Scan for the cell matching the given text and deliver its [X, Y] coordinate at center. 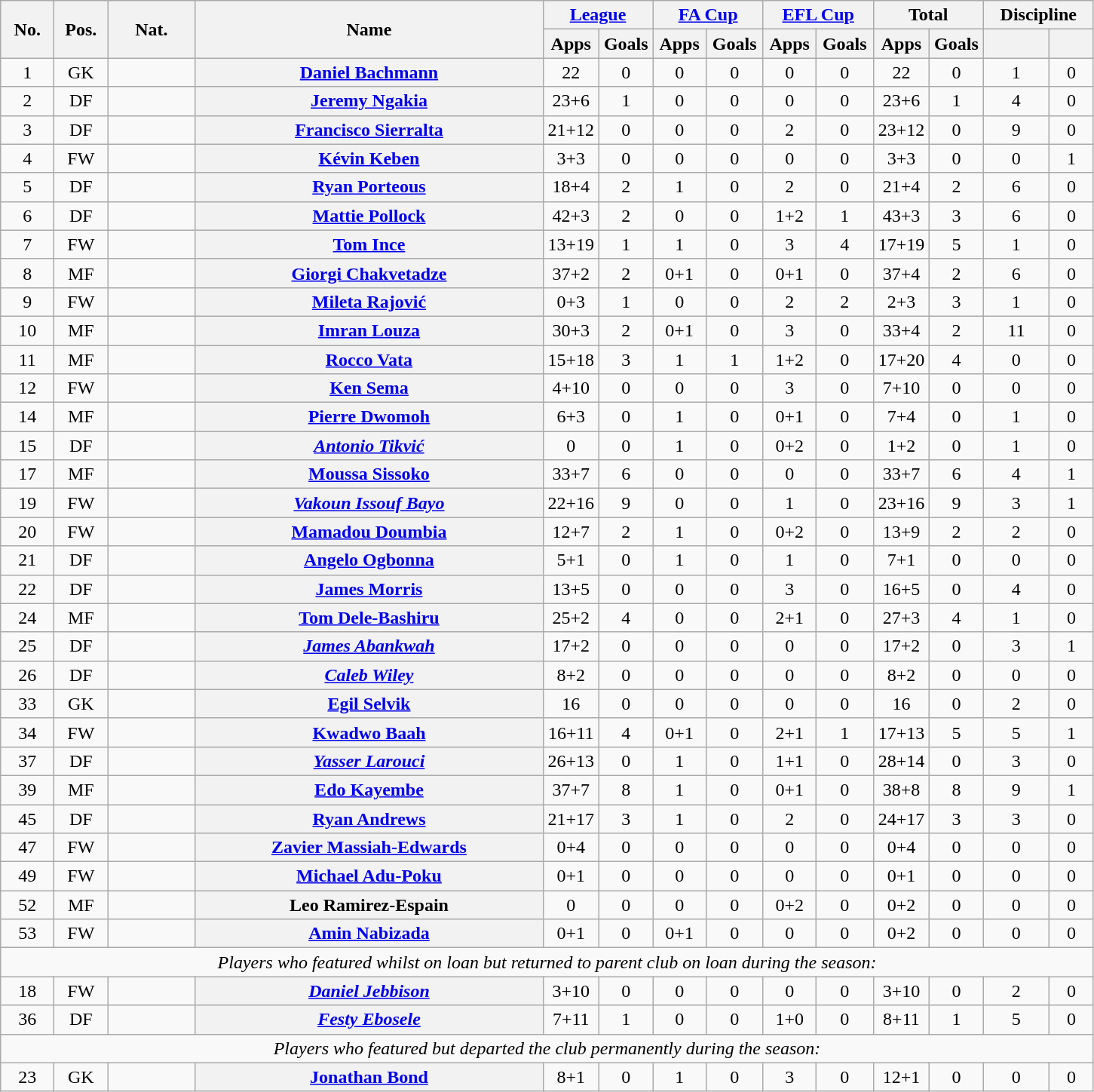
7+10 [901, 388]
43+3 [901, 216]
EFL Cup [818, 15]
Players who featured but departed the club permanently during the season: [547, 1048]
Vakoun Issouf Bayo [369, 503]
26+13 [571, 761]
Pierre Dwomoh [369, 417]
Angelo Ogbonna [369, 560]
Jeremy Ngakia [369, 101]
16+5 [901, 589]
Rocco Vata [369, 360]
22+16 [571, 503]
Mileta Rajović [369, 302]
17 [27, 474]
36 [27, 1020]
7+1 [901, 560]
15 [27, 446]
14 [27, 417]
13+19 [571, 244]
47 [27, 848]
League [598, 15]
Imran Louza [369, 330]
Kévin Keben [369, 158]
33+4 [901, 330]
39 [27, 790]
Giorgi Chakvetadze [369, 273]
16+11 [571, 732]
21+4 [901, 187]
37 [27, 761]
8+1 [571, 1077]
25+2 [571, 618]
5+1 [571, 560]
6+3 [571, 417]
19 [27, 503]
17+20 [901, 360]
23+16 [901, 503]
Total [928, 15]
23 [27, 1077]
Daniel Jebbison [369, 991]
15+18 [571, 360]
13+5 [571, 589]
Mattie Pollock [369, 216]
28+14 [901, 761]
7+11 [571, 1020]
17+13 [901, 732]
45 [27, 818]
Tom Dele-Bashiru [369, 618]
Zavier Massiah-Edwards [369, 848]
12 [27, 388]
30+3 [571, 330]
Amin Nabizada [369, 934]
Ryan Porteous [369, 187]
18+4 [571, 187]
Ryan Andrews [369, 818]
53 [27, 934]
James Abankwah [369, 646]
37+2 [571, 273]
2+3 [901, 302]
Festy Ebosele [369, 1020]
Tom Ince [369, 244]
Egil Selvik [369, 704]
34 [27, 732]
8+11 [901, 1020]
13+9 [901, 532]
38+8 [901, 790]
7+4 [901, 417]
27+3 [901, 618]
Caleb Wiley [369, 675]
25 [27, 646]
James Morris [369, 589]
Yasser Larouci [369, 761]
Francisco Sierralta [369, 130]
42+3 [571, 216]
Antonio Tikvić [369, 446]
FA Cup [708, 15]
0+3 [571, 302]
Discipline [1038, 15]
Pos. [81, 29]
10 [27, 330]
33 [27, 704]
Leo Ramirez-Espain [369, 905]
52 [27, 905]
1+0 [789, 1020]
4+10 [571, 388]
12+7 [571, 532]
17+19 [901, 244]
7 [27, 244]
Daniel Bachmann [369, 72]
Jonathan Bond [369, 1077]
No. [27, 29]
Edo Kayembe [369, 790]
21+12 [571, 130]
26 [27, 675]
Name [369, 29]
Michael Adu-Poku [369, 876]
49 [27, 876]
Kwadwo Baah [369, 732]
21 [27, 560]
37+7 [571, 790]
23+12 [901, 130]
20 [27, 532]
21+17 [571, 818]
Moussa Sissoko [369, 474]
1+1 [789, 761]
24+17 [901, 818]
Mamadou Doumbia [369, 532]
Players who featured whilst on loan but returned to parent club on loan during the season: [547, 962]
Ken Sema [369, 388]
Nat. [152, 29]
12+1 [901, 1077]
37+4 [901, 273]
18 [27, 991]
24 [27, 618]
